Output the (x, y) coordinate of the center of the cell containing the given text.  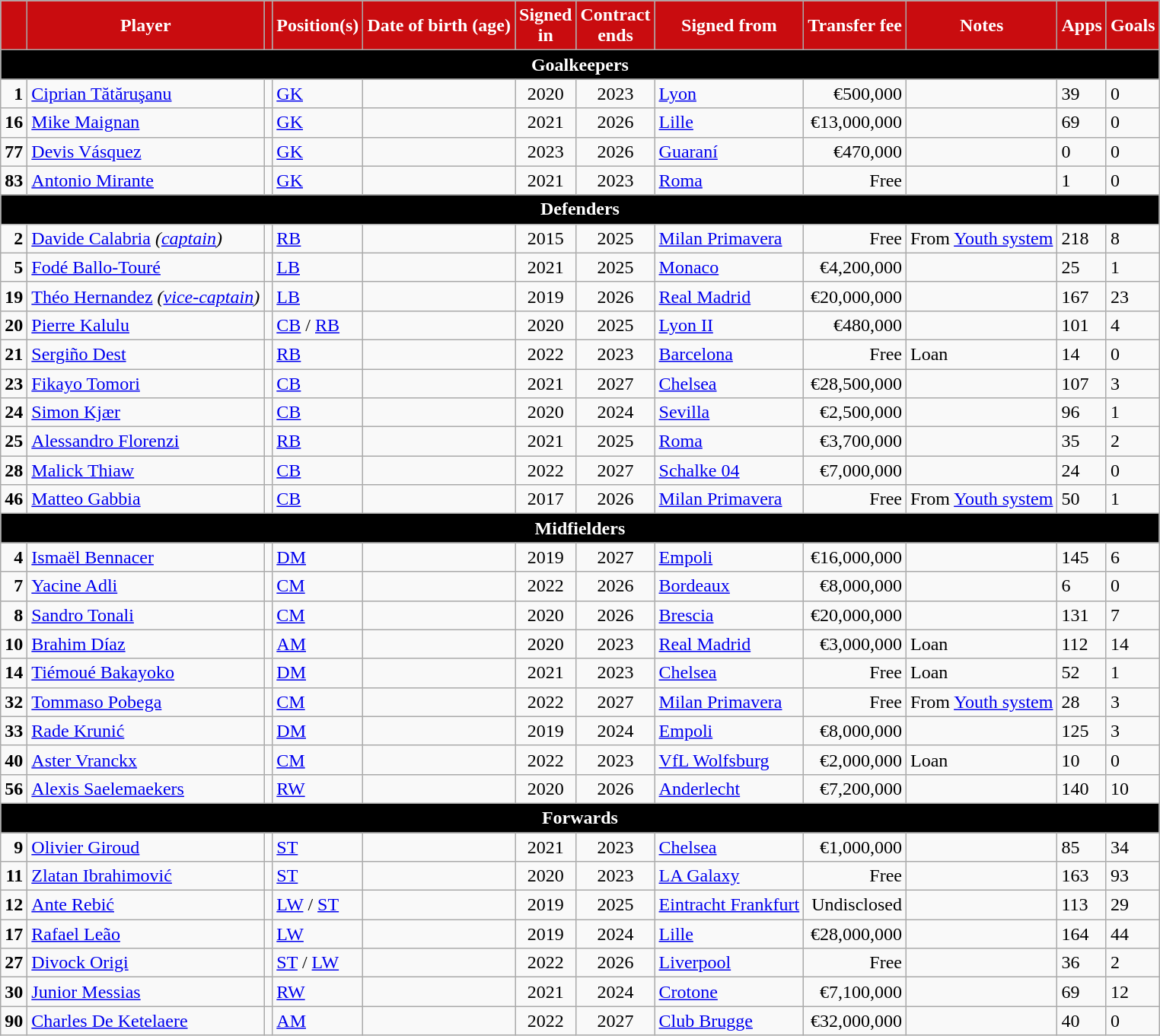
96 (1082, 413)
164 (1082, 934)
Contractends (615, 26)
Devis Vásquez (146, 151)
140 (1082, 789)
€3,700,000 (856, 441)
218 (1082, 238)
19 (14, 296)
€4,200,000 (856, 267)
2015 (546, 238)
Club Brugge (729, 1021)
Guaraní (729, 151)
Alexis Saelemaekers (146, 789)
CB / RB (318, 325)
Sandro Tonali (146, 615)
€13,000,000 (856, 123)
Barcelona (729, 354)
Fikayo Tomori (146, 383)
Anderlecht (729, 789)
Tiémoué Bakayoko (146, 673)
50 (1082, 499)
107 (1082, 383)
€480,000 (856, 325)
Tommaso Pobega (146, 702)
Ante Rebić (146, 905)
46 (14, 499)
Transfer fee (856, 26)
Rade Krunić (146, 731)
€1,000,000 (856, 847)
Eintracht Frankfurt (729, 905)
Olivier Giroud (146, 847)
125 (1082, 731)
Mike Maignan (146, 123)
€28,000,000 (856, 934)
Crotone (729, 992)
83 (14, 180)
85 (1082, 847)
Charles De Ketelaere (146, 1021)
Aster Vranckx (146, 760)
44 (1133, 934)
Fodé Ballo-Touré (146, 267)
Apps (1082, 26)
9 (14, 847)
29 (1133, 905)
16 (14, 123)
Defenders (580, 209)
20 (14, 325)
€7,000,000 (856, 470)
5 (14, 267)
Date of birth (age) (439, 26)
Position(s) (318, 26)
Goalkeepers (580, 65)
145 (1082, 557)
33 (14, 731)
36 (1082, 963)
101 (1082, 325)
112 (1082, 644)
Bordeaux (729, 586)
ST / LW (318, 963)
39 (1082, 94)
Sevilla (729, 413)
Pierre Kalulu (146, 325)
Simon Kjær (146, 413)
90 (14, 1021)
€32,000,000 (856, 1021)
Schalke 04 (729, 470)
167 (1082, 296)
30 (14, 992)
Zlatan Ibrahimović (146, 876)
€500,000 (856, 94)
2017 (546, 499)
Matteo Gabbia (146, 499)
Ismaël Bennacer (146, 557)
Antonio Mirante (146, 180)
Goals (1133, 26)
Lyon (729, 94)
56 (14, 789)
€3,000,000 (856, 644)
Théo Hernandez (vice-captain) (146, 296)
Undisclosed (856, 905)
Junior Messias (146, 992)
34 (1133, 847)
11 (14, 876)
27 (14, 963)
€2,000,000 (856, 760)
€28,500,000 (856, 383)
Malick Thiaw (146, 470)
Ciprian Tătăruşanu (146, 94)
Lyon II (729, 325)
32 (14, 702)
LA Galaxy (729, 876)
163 (1082, 876)
Monaco (729, 267)
Alessandro Florenzi (146, 441)
21 (14, 354)
Signedin (546, 26)
Brescia (729, 615)
Player (146, 26)
€2,500,000 (856, 413)
113 (1082, 905)
LW / ST (318, 905)
52 (1082, 673)
Sergiño Dest (146, 354)
131 (1082, 615)
VfL Wolfsburg (729, 760)
Davide Calabria (captain) (146, 238)
€16,000,000 (856, 557)
35 (1082, 441)
Rafael Leão (146, 934)
Yacine Adli (146, 586)
Forwards (580, 818)
77 (14, 151)
93 (1133, 876)
Brahim Díaz (146, 644)
Liverpool (729, 963)
Signed from (729, 26)
Midfielders (580, 528)
€470,000 (856, 151)
€7,200,000 (856, 789)
Divock Origi (146, 963)
LW (318, 934)
17 (14, 934)
Notes (981, 26)
€7,100,000 (856, 992)
